Return [X, Y] of the center of cell containing provided text 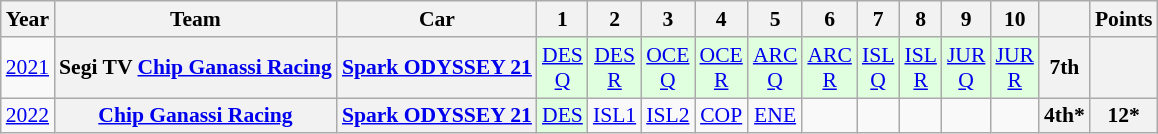
Car [437, 19]
COP [722, 116]
Points [1124, 19]
Year [28, 19]
OCER [722, 68]
6 [830, 19]
ENE [776, 116]
ISLQ [878, 68]
Chip Ganassi Racing [196, 116]
ISL2 [668, 116]
7th [1064, 68]
JURQ [966, 68]
4th* [1064, 116]
OCEQ [668, 68]
ISLR [920, 68]
DES [562, 116]
Team [196, 19]
8 [920, 19]
DESQ [562, 68]
4 [722, 19]
DESR [614, 68]
ARCR [830, 68]
7 [878, 19]
ISL1 [614, 116]
3 [668, 19]
12* [1124, 116]
1 [562, 19]
10 [1014, 19]
2021 [28, 68]
5 [776, 19]
2022 [28, 116]
9 [966, 19]
ARCQ [776, 68]
JURR [1014, 68]
Segi TV Chip Ganassi Racing [196, 68]
2 [614, 19]
